Scan for the cell matching the given text and deliver its (X, Y) coordinate at center. 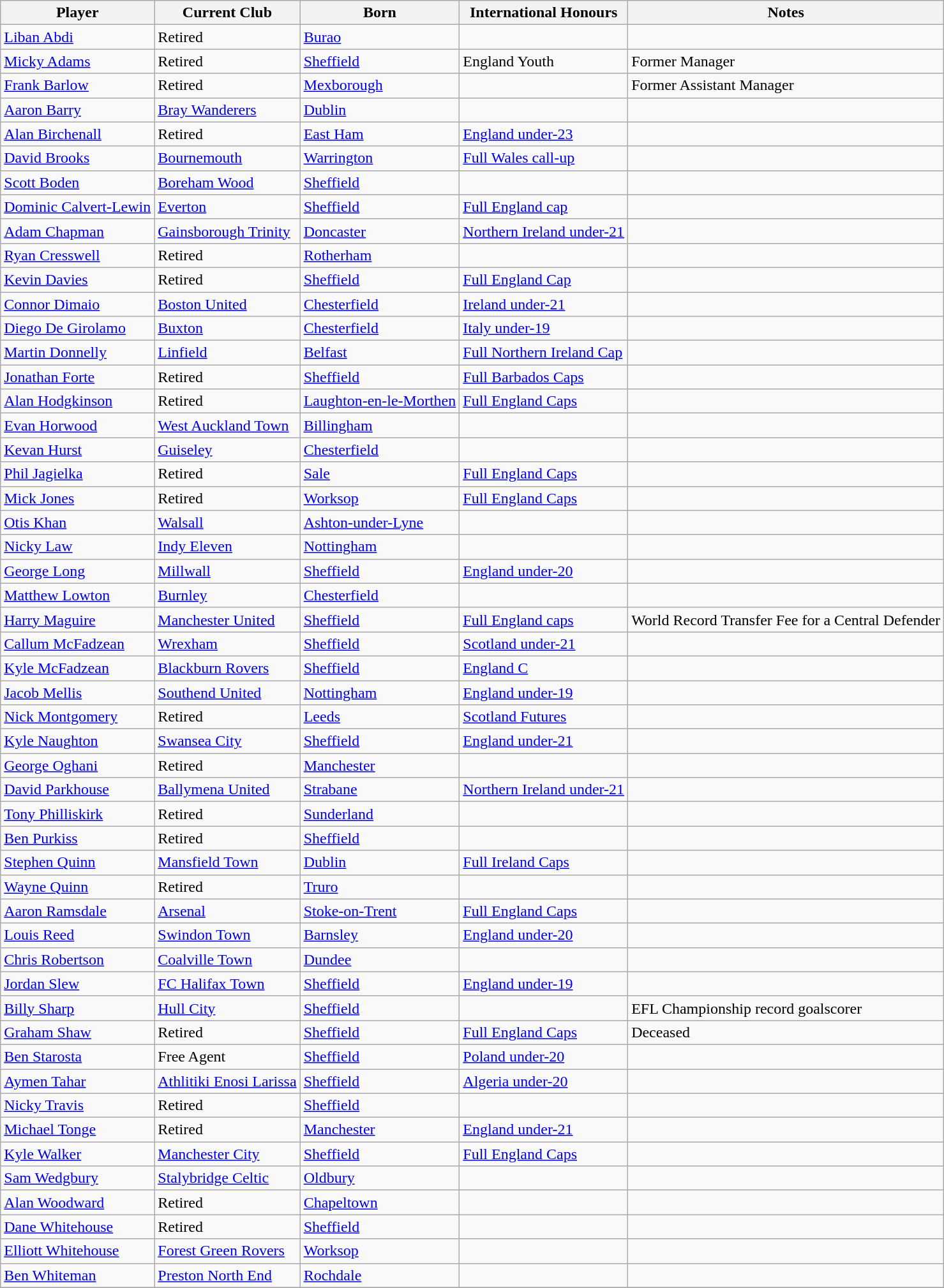
Phil Jagielka (78, 474)
Otis Khan (78, 522)
Sam Wedgbury (78, 1178)
Alan Birchenall (78, 134)
Kyle McFadzean (78, 668)
Ben Starosta (78, 1056)
England C (544, 668)
Matthew Lowton (78, 595)
Aaron Ramsdale (78, 911)
Player (78, 13)
Warrington (380, 158)
Wrexham (227, 644)
Former Assistant Manager (786, 85)
Frank Barlow (78, 85)
West Auckland Town (227, 426)
Diego De Girolamo (78, 329)
Bray Wanderers (227, 110)
David Brooks (78, 158)
Boston United (227, 304)
Kevin Davies (78, 279)
Scott Boden (78, 182)
EFL Championship record goalscorer (786, 1008)
Notes (786, 13)
Liban Abdi (78, 37)
Full England cap (544, 207)
Swansea City (227, 741)
George Long (78, 571)
Deceased (786, 1032)
Mick Jones (78, 498)
Louis Reed (78, 935)
Alan Woodward (78, 1203)
Full Ireland Caps (544, 862)
Nick Montgomery (78, 717)
Athlitiki Enosi Larissa (227, 1081)
Kevan Hurst (78, 450)
Dundee (380, 959)
Blackburn Rovers (227, 668)
Oldbury (380, 1178)
George Oghani (78, 766)
Callum McFadzean (78, 644)
East Ham (380, 134)
Harry Maguire (78, 619)
Jonathan Forte (78, 377)
Scotland Futures (544, 717)
Alan Hodgkinson (78, 401)
Ben Whiteman (78, 1275)
Chapeltown (380, 1203)
Hull City (227, 1008)
England Youth (544, 61)
Dominic Calvert-Lewin (78, 207)
Full England Cap (544, 279)
Elliott Whitehouse (78, 1251)
Preston North End (227, 1275)
Dane Whitehouse (78, 1227)
Millwall (227, 571)
Truro (380, 887)
Ireland under-21 (544, 304)
Barnsley (380, 935)
Adam Chapman (78, 231)
Poland under-20 (544, 1056)
Southend United (227, 692)
Chris Robertson (78, 959)
Jacob Mellis (78, 692)
Scotland under-21 (544, 644)
Ashton-under-Lyne (380, 522)
Everton (227, 207)
Aymen Tahar (78, 1081)
Jordan Slew (78, 984)
Leeds (380, 717)
Free Agent (227, 1056)
Rotherham (380, 255)
Nicky Law (78, 547)
Evan Horwood (78, 426)
Billingham (380, 426)
Micky Adams (78, 61)
World Record Transfer Fee for a Central Defender (786, 619)
International Honours (544, 13)
Gainsborough Trinity (227, 231)
Stephen Quinn (78, 862)
Billy Sharp (78, 1008)
Burao (380, 37)
Stalybridge Celtic (227, 1178)
Former Manager (786, 61)
Arsenal (227, 911)
Full Barbados Caps (544, 377)
Belfast (380, 353)
David Parkhouse (78, 790)
Ryan Cresswell (78, 255)
Buxton (227, 329)
Ben Purkiss (78, 838)
Ballymena United (227, 790)
Full England caps (544, 619)
Indy Eleven (227, 547)
Boreham Wood (227, 182)
Michael Tonge (78, 1130)
Born (380, 13)
Connor Dimaio (78, 304)
Coalville Town (227, 959)
Wayne Quinn (78, 887)
England under-23 (544, 134)
Guiseley (227, 450)
Current Club (227, 13)
Doncaster (380, 231)
Forest Green Rovers (227, 1251)
Rochdale (380, 1275)
Graham Shaw (78, 1032)
Algeria under-20 (544, 1081)
Aaron Barry (78, 110)
Linfield (227, 353)
Italy under-19 (544, 329)
Laughton-en-le-Morthen (380, 401)
Walsall (227, 522)
Sale (380, 474)
Sunderland (380, 814)
Mexborough (380, 85)
Full Northern Ireland Cap (544, 353)
Tony Philliskirk (78, 814)
Manchester United (227, 619)
Kyle Naughton (78, 741)
FC Halifax Town (227, 984)
Full Wales call-up (544, 158)
Mansfield Town (227, 862)
Manchester City (227, 1154)
Bournemouth (227, 158)
Strabane (380, 790)
Kyle Walker (78, 1154)
Stoke-on-Trent (380, 911)
Martin Donnelly (78, 353)
Burnley (227, 595)
Nicky Travis (78, 1106)
Swindon Town (227, 935)
